Detect which cell encompasses the target text, then output its (X, Y) center coordinate. 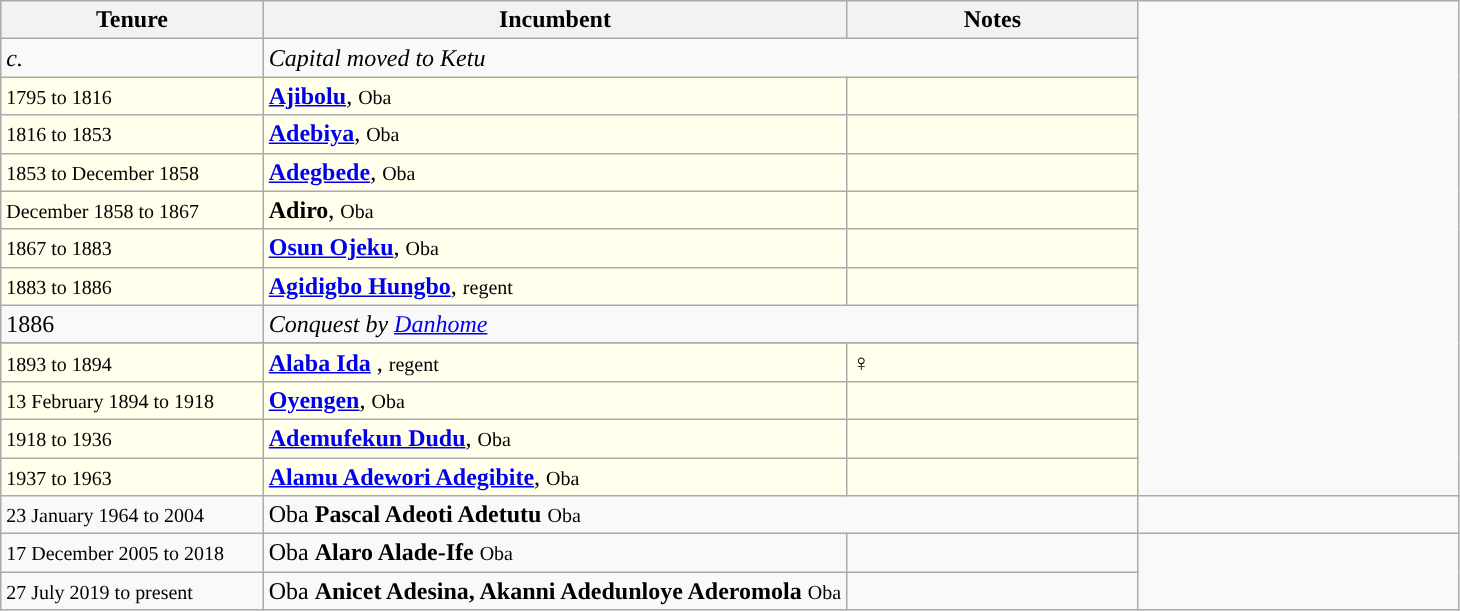
Agidigbo Hungbo, regent (554, 286)
Oba Pascal Adeoti Adetutu Oba (700, 515)
Adegbede, Oba (554, 172)
Ademufekun Dudu, Oba (554, 438)
c. (132, 58)
Tenure (132, 20)
13 February 1894 to 1918 (132, 400)
Incumbent (554, 20)
Alamu Adewori Adegibite, Oba (554, 477)
Osun Ojeku, Oba (554, 248)
1886 (132, 324)
Ajibolu, Oba (554, 96)
Oyengen, Oba (554, 400)
27 July 2019 to present (132, 591)
Oba Alaro Alade-Ife Oba (554, 553)
1867 to 1883 (132, 248)
Oba Anicet Adesina, Akanni Adedunloye Aderomola Oba (554, 591)
Adebiya, Oba (554, 134)
1853 to December 1858 (132, 172)
1816 to 1853 (132, 134)
Capital moved to Ketu (700, 58)
17 December 2005 to 2018 (132, 553)
23 January 1964 to 2004 (132, 515)
1918 to 1936 (132, 438)
1795 to 1816 (132, 96)
December 1858 to 1867 (132, 210)
Adiro, Oba (554, 210)
♀ (993, 362)
Alaba Ida , regent (554, 362)
Conquest by Danhome (700, 324)
1883 to 1886 (132, 286)
1893 to 1894 (132, 362)
Notes (993, 20)
1937 to 1963 (132, 477)
